Search for the cell housing the specified text and yield its (X, Y) center coordinate. 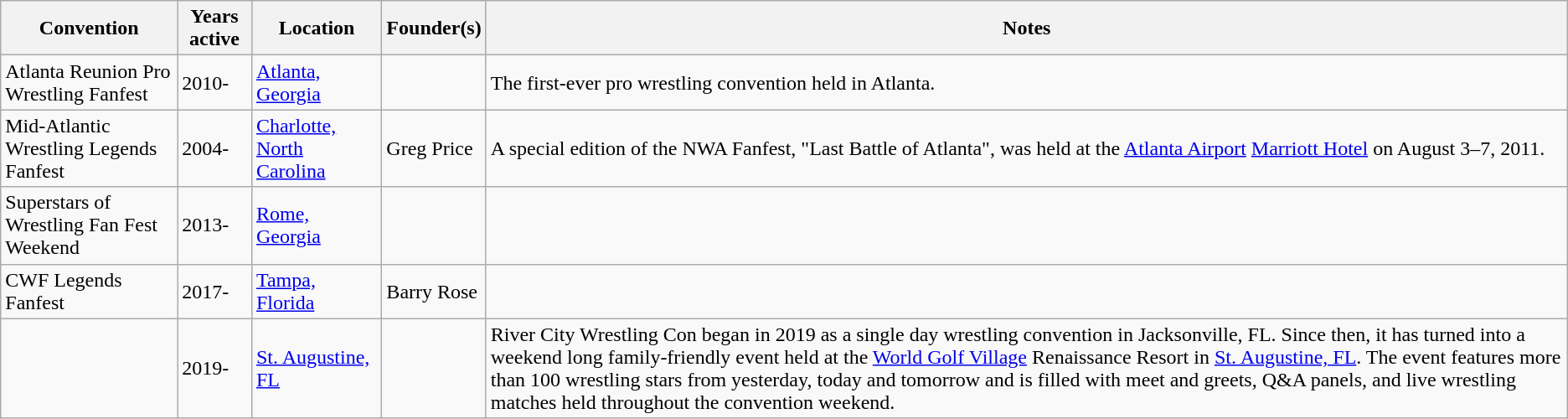
Greg Price (434, 148)
Tampa, Florida (317, 292)
Convention (89, 28)
CWF Legends Fanfest (89, 292)
Mid-Atlantic Wrestling Legends Fanfest (89, 148)
Years active (214, 28)
Atlanta, Georgia (317, 82)
Barry Rose (434, 292)
A special edition of the NWA Fanfest, "Last Battle of Atlanta", was held at the Atlanta Airport Marriott Hotel on August 3–7, 2011. (1027, 148)
Founder(s) (434, 28)
Atlanta Reunion Pro Wrestling Fanfest (89, 82)
Location (317, 28)
St. Augustine, FL (317, 369)
Charlotte, North Carolina (317, 148)
Notes (1027, 28)
Rome, Georgia (317, 225)
2004- (214, 148)
2019- (214, 369)
2010- (214, 82)
2017- (214, 292)
2013- (214, 225)
Superstars of Wrestling Fan Fest Weekend (89, 225)
The first-ever pro wrestling convention held in Atlanta. (1027, 82)
